Return [X, Y] of the center of cell containing provided text 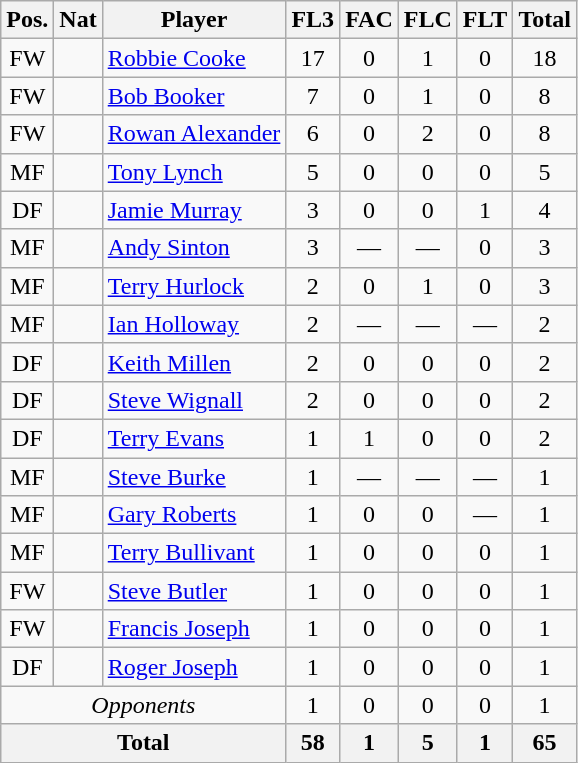
FL3 [313, 20]
Steve Butler [194, 591]
Terry Bullivant [194, 553]
58 [313, 743]
65 [545, 743]
18 [545, 58]
Gary Roberts [194, 515]
Francis Joseph [194, 629]
Terry Hurlock [194, 286]
Steve Wignall [194, 400]
Nat [78, 20]
FLT [485, 20]
FAC [370, 20]
17 [313, 58]
6 [313, 134]
Bob Booker [194, 96]
Ian Holloway [194, 324]
Roger Joseph [194, 667]
Keith Millen [194, 362]
7 [313, 96]
Pos. [28, 20]
FLC [428, 20]
4 [545, 210]
Player [194, 20]
Opponents [144, 705]
Rowan Alexander [194, 134]
Tony Lynch [194, 172]
Robbie Cooke [194, 58]
Terry Evans [194, 438]
Andy Sinton [194, 248]
Steve Burke [194, 477]
Jamie Murray [194, 210]
